Identify which cell holds the provided text, then report its (x, y) central coordinate. 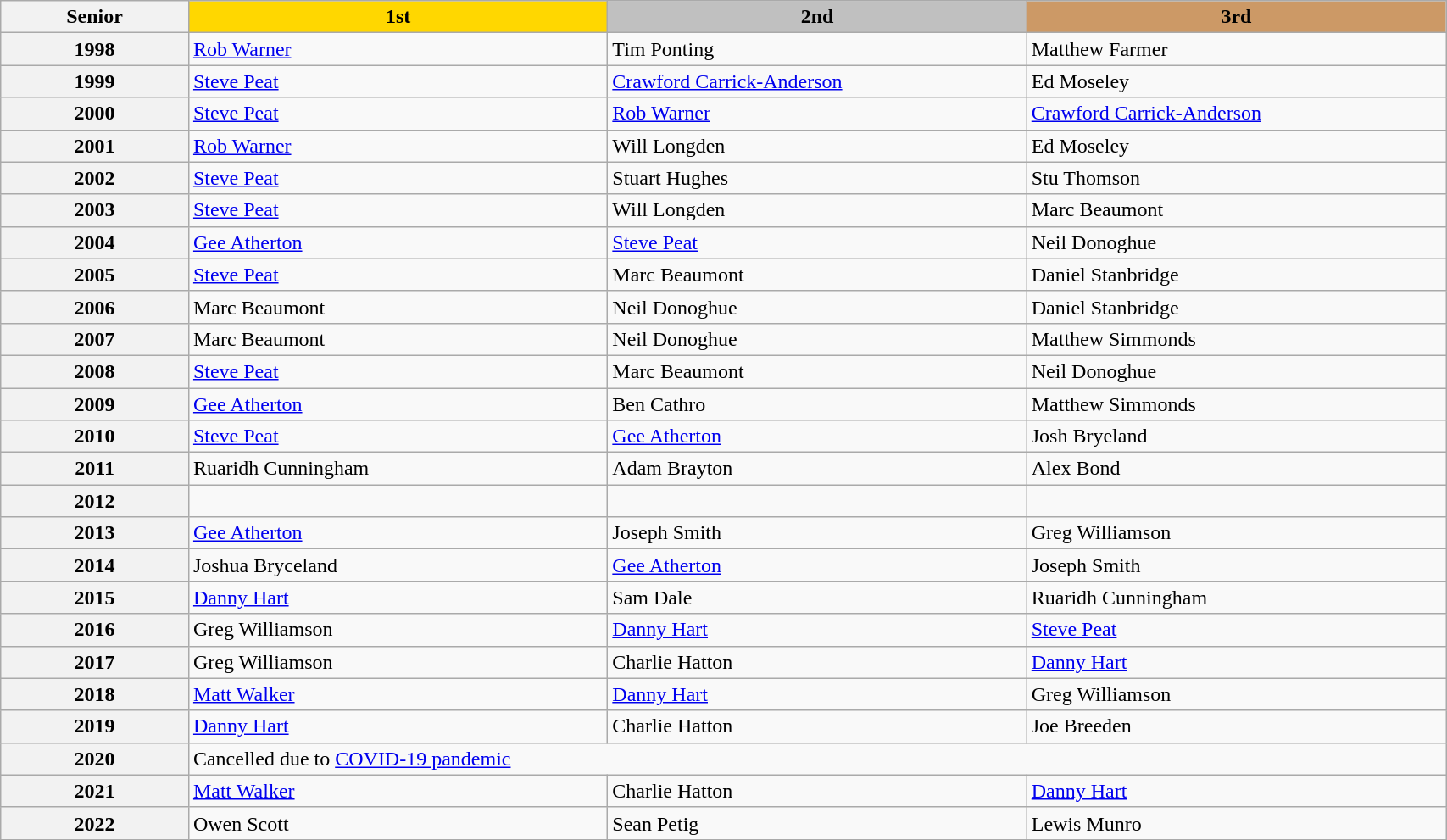
2011 (95, 469)
2008 (95, 371)
1998 (95, 49)
2000 (95, 114)
Josh Bryeland (1236, 437)
2016 (95, 630)
1999 (95, 81)
Owen Scott (398, 823)
2018 (95, 694)
2007 (95, 339)
2003 (95, 210)
Adam Brayton (817, 469)
2020 (95, 759)
2002 (95, 178)
Sean Petig (817, 823)
2013 (95, 533)
Ben Cathro (817, 404)
Lewis Munro (1236, 823)
2017 (95, 662)
2019 (95, 726)
2004 (95, 242)
2010 (95, 437)
Alex Bond (1236, 469)
Sam Dale (817, 598)
Stuart Hughes (817, 178)
2014 (95, 565)
Cancelled due to COVID-19 pandemic (817, 759)
2001 (95, 146)
Tim Ponting (817, 49)
Matthew Farmer (1236, 49)
3rd (1236, 17)
Joshua Bryceland (398, 565)
2021 (95, 791)
Joe Breeden (1236, 726)
Senior (95, 17)
2012 (95, 501)
2005 (95, 275)
2022 (95, 823)
2006 (95, 307)
1st (398, 17)
2015 (95, 598)
Stu Thomson (1236, 178)
2nd (817, 17)
2009 (95, 404)
